Identify which cell holds the provided text, then report its (x, y) central coordinate. 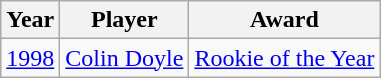
Year (30, 20)
Award (284, 20)
1998 (30, 58)
Player (124, 20)
Rookie of the Year (284, 58)
Colin Doyle (124, 58)
